Locate the cell with the specified text and output its (X, Y) center coordinate. 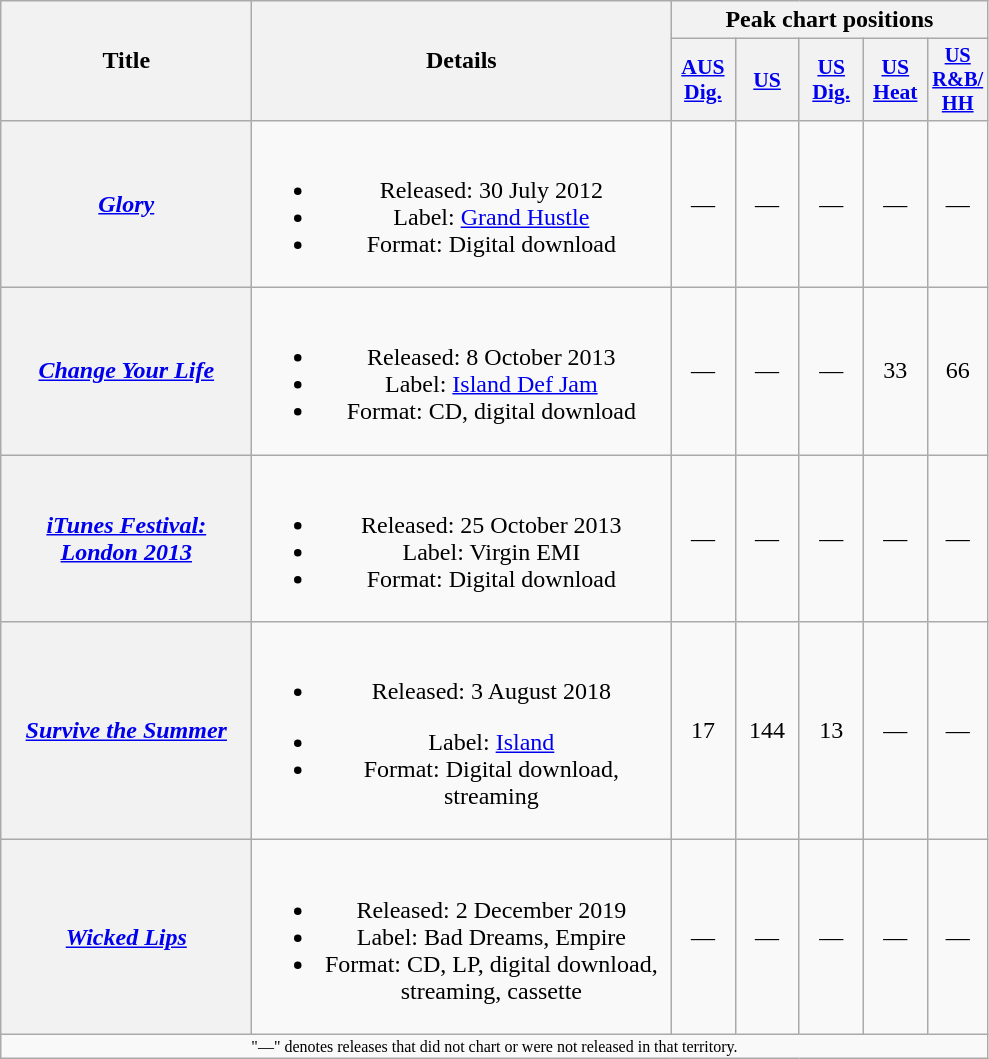
144 (767, 731)
Glory (126, 204)
33 (895, 372)
Title (126, 61)
Released: 25 October 2013Label: Virgin EMIFormat: Digital download (462, 538)
Released: 8 October 2013Label: Island Def JamFormat: CD, digital download (462, 372)
Survive the Summer (126, 731)
Released: 2 December 2019Label: Bad Dreams, EmpireFormat: CD, LP, digital download, streaming, cassette (462, 937)
66 (958, 372)
Peak chart positions (830, 20)
US (767, 80)
Released: 30 July 2012Label: Grand HustleFormat: Digital download (462, 204)
Details (462, 61)
Wicked Lips (126, 937)
US R&B/HH (958, 80)
Change Your Life (126, 372)
iTunes Festival:London 2013 (126, 538)
USDig. (831, 80)
Released: 3 August 2018Label: IslandFormat: Digital download, streaming (462, 731)
17 (703, 731)
13 (831, 731)
AUSDig. (703, 80)
"—" denotes releases that did not chart or were not released in that territory. (494, 1046)
USHeat (895, 80)
